Capture the cell that displays the provided text and extract its (x, y) central coordinate. 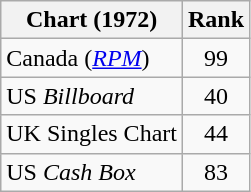
99 (216, 58)
US Billboard (92, 96)
40 (216, 96)
Rank (216, 20)
US Cash Box (92, 172)
Canada (RPM) (92, 58)
44 (216, 134)
Chart (1972) (92, 20)
83 (216, 172)
UK Singles Chart (92, 134)
